Locate the cell with the specified text and output its (X, Y) center coordinate. 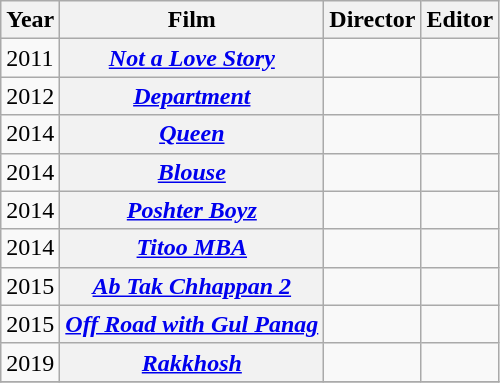
Not a Love Story (192, 58)
Film (192, 20)
Off Road with Gul Panag (192, 324)
Director (372, 20)
Department (192, 96)
Year (30, 20)
Poshter Boyz (192, 210)
Ab Tak Chhappan 2 (192, 286)
Titoo MBA (192, 248)
2012 (30, 96)
Queen (192, 134)
2019 (30, 362)
Blouse (192, 172)
2011 (30, 58)
Rakkhosh (192, 362)
Editor (460, 20)
